Return [X, Y] of the center of cell containing provided text 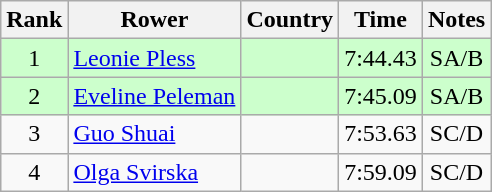
Rower [154, 20]
Olga Svirska [154, 172]
2 [34, 96]
4 [34, 172]
Notes [456, 20]
Rank [34, 20]
7:45.09 [381, 96]
Country [290, 20]
Time [381, 20]
Eveline Peleman [154, 96]
Guo Shuai [154, 134]
Leonie Pless [154, 58]
7:59.09 [381, 172]
1 [34, 58]
7:44.43 [381, 58]
7:53.63 [381, 134]
3 [34, 134]
